Pinpoint the cell where the given text exists, returning its [x, y] midpoint coordinate. 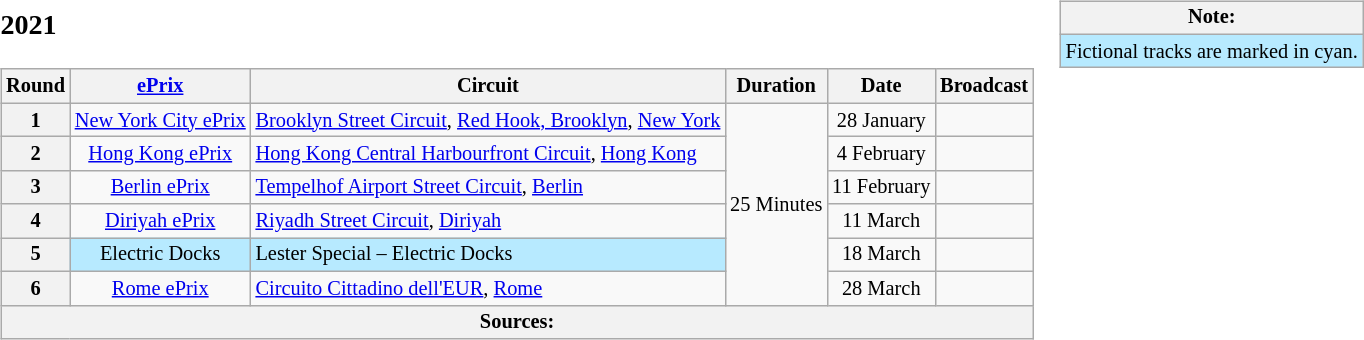
Rome ePrix [160, 288]
25 Minutes [776, 204]
1 [36, 120]
New York City ePrix [160, 120]
28 January [881, 120]
Note: [1212, 18]
18 March [881, 255]
Diriyah ePrix [160, 221]
Sources: [517, 322]
Lester Special – Electric Docks [488, 255]
Hong Kong Central Harbourfront Circuit, Hong Kong [488, 154]
Berlin ePrix [160, 187]
Circuit [488, 86]
11 February [881, 187]
5 [36, 255]
Duration [776, 86]
Date [881, 86]
Brooklyn Street Circuit, Red Hook, Brooklyn, New York [488, 120]
Round [36, 86]
Riyadh Street Circuit, Diriyah [488, 221]
3 [36, 187]
Hong Kong ePrix [160, 154]
4 February [881, 154]
28 March [881, 288]
Circuito Cittadino dell'EUR, Rome [488, 288]
Tempelhof Airport Street Circuit, Berlin [488, 187]
4 [36, 221]
6 [36, 288]
Electric Docks [160, 255]
ePrix [160, 86]
Broadcast [984, 86]
2 [36, 154]
Fictional tracks are marked in cyan. [1212, 51]
11 March [881, 221]
